Return [x, y] of the center of cell containing provided text 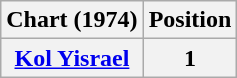
Chart (1974) [72, 20]
Position [190, 20]
Kol Yisrael [72, 58]
1 [190, 58]
